Locate the cell with the specified text and output its (x, y) center coordinate. 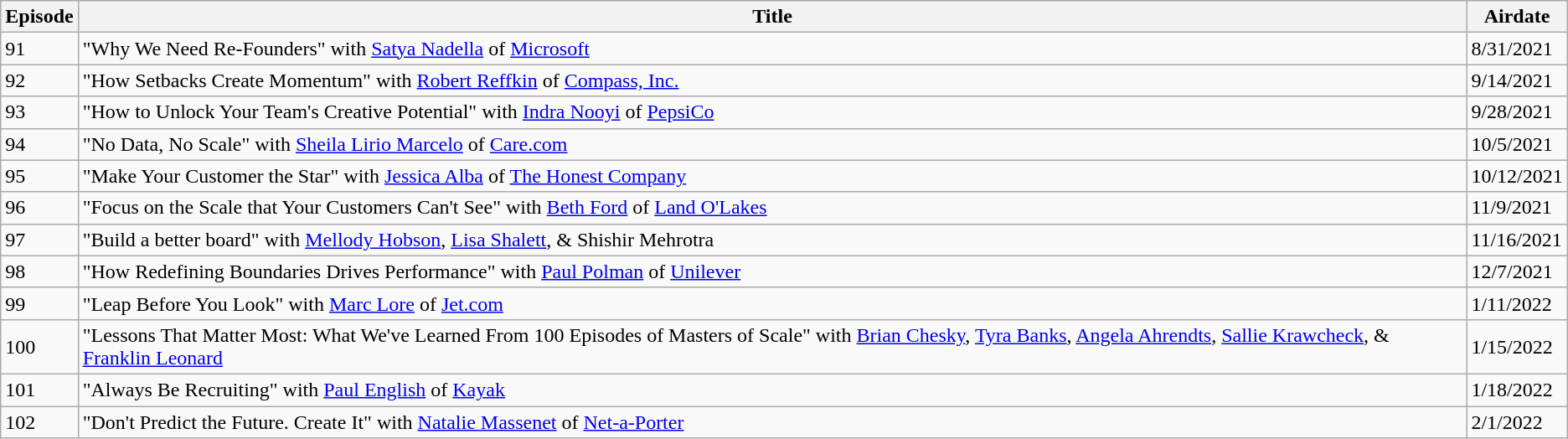
96 (39, 208)
9/14/2021 (1517, 80)
98 (39, 271)
"Why We Need Re-Founders" with Satya Nadella of Microsoft (772, 49)
102 (39, 421)
97 (39, 240)
2/1/2022 (1517, 421)
12/7/2021 (1517, 271)
Airdate (1517, 17)
10/12/2021 (1517, 176)
93 (39, 112)
9/28/2021 (1517, 112)
94 (39, 144)
1/11/2022 (1517, 303)
"Make Your Customer the Star" with Jessica Alba of The Honest Company (772, 176)
1/18/2022 (1517, 390)
10/5/2021 (1517, 144)
"How Redefining Boundaries Drives Performance" with Paul Polman of Unilever (772, 271)
"No Data, No Scale" with Sheila Lirio Marcelo of Care.com (772, 144)
95 (39, 176)
99 (39, 303)
Title (772, 17)
101 (39, 390)
11/9/2021 (1517, 208)
100 (39, 347)
8/31/2021 (1517, 49)
92 (39, 80)
Episode (39, 17)
"Build a better board" with Mellody Hobson, Lisa Shalett, & Shishir Mehrotra (772, 240)
"Always Be Recruiting" with Paul English of Kayak (772, 390)
11/16/2021 (1517, 240)
1/15/2022 (1517, 347)
"How Setbacks Create Momentum" with Robert Reffkin of Compass, Inc. (772, 80)
"Leap Before You Look" with Marc Lore of Jet.com (772, 303)
"Focus on the Scale that Your Customers Can't See" with Beth Ford of Land O'Lakes (772, 208)
91 (39, 49)
"Don't Predict the Future. Create It" with Natalie Massenet of Net-a-Porter (772, 421)
"How to Unlock Your Team's Creative Potential" with Indra Nooyi of PepsiCo (772, 112)
